Determine the [X, Y] coordinate at the center of the cell enclosing the given text.  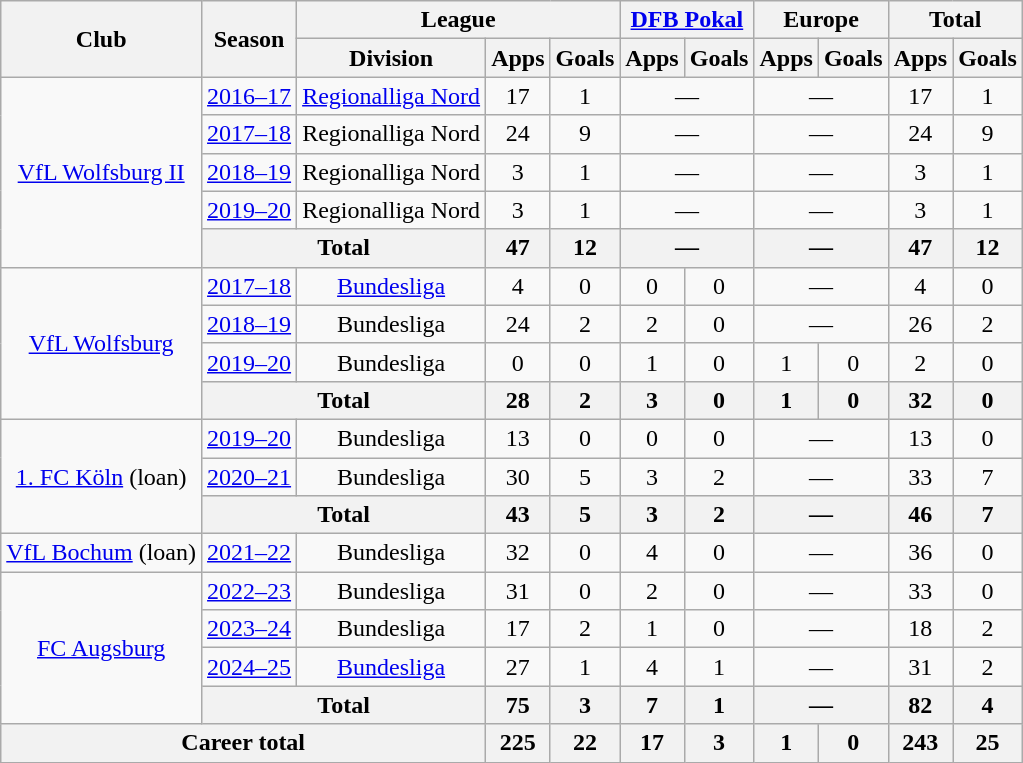
VfL Wolfsburg II [102, 172]
26 [920, 324]
2016–17 [250, 96]
FC Augsburg [102, 648]
36 [920, 553]
1. FC Köln (loan) [102, 476]
27 [518, 667]
Division [392, 58]
28 [518, 400]
VfL Wolfsburg [102, 343]
225 [518, 743]
22 [585, 743]
DFB Pokal [687, 20]
30 [518, 477]
Club [102, 39]
2021–22 [250, 553]
243 [920, 743]
2024–25 [250, 667]
League [458, 20]
25 [988, 743]
Career total [244, 743]
18 [920, 629]
Europe [821, 20]
VfL Bochum (loan) [102, 553]
46 [920, 515]
75 [518, 705]
2023–24 [250, 629]
2022–23 [250, 591]
2020–21 [250, 477]
Season [250, 39]
82 [920, 705]
43 [518, 515]
